From the cell containing the given text, extract its center point as [X, Y] coordinate. 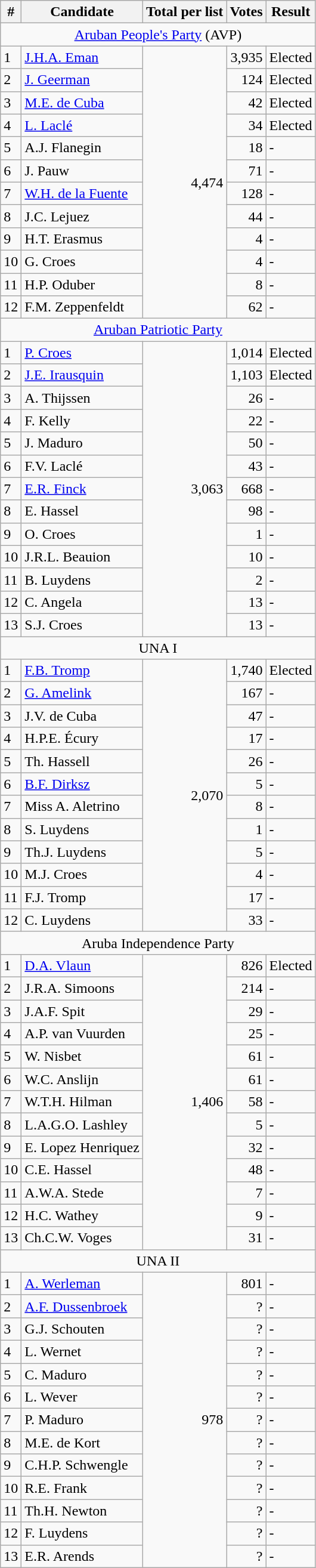
F.M. Zeppenfeldt [82, 307]
62 [246, 307]
Aruba Independence Party [158, 943]
B.F. Dirksz [82, 784]
G.J. Schouten [82, 1329]
F.V. Laclé [82, 466]
Th. Hassell [82, 761]
Result [291, 12]
43 [246, 466]
L. Wever [82, 1397]
W.H. de la Fuente [82, 193]
E.R. Arends [82, 1556]
47 [246, 716]
F.J. Tromp [82, 897]
J. Pauw [82, 171]
42 [246, 103]
167 [246, 693]
W.C. Anslijn [82, 1079]
71 [246, 171]
1,740 [246, 671]
M.E. de Kort [82, 1443]
Votes [246, 12]
M.J. Croes [82, 875]
J.R.L. Beauion [82, 557]
Candidate [82, 12]
S.J. Croes [82, 625]
A.P. van Vuurden [82, 1034]
25 [246, 1034]
1,014 [246, 353]
50 [246, 443]
128 [246, 193]
P. Maduro [82, 1420]
W.T.H. Hilman [82, 1102]
B. Luydens [82, 579]
3,935 [246, 57]
UNA I [158, 647]
Total per list [184, 12]
978 [184, 1420]
3,063 [184, 489]
J.R.A. Simoons [82, 988]
J.C. Lejuez [82, 216]
F. Kelly [82, 421]
H.P. Oduber [82, 285]
R.E. Frank [82, 1488]
18 [246, 148]
L.A.G.O. Lashley [82, 1125]
A.J. Flanegin [82, 148]
98 [246, 511]
J.A.F. Spit [82, 1011]
Th.J. Luydens [82, 852]
W. Nisbet [82, 1057]
# [11, 12]
G. Croes [82, 261]
C.H.P. Schwengle [82, 1465]
22 [246, 421]
Aruban People's Party (AVP) [158, 35]
O. Croes [82, 534]
Aruban Patriotic Party [158, 330]
F.B. Tromp [82, 671]
M.E. de Cuba [82, 103]
34 [246, 125]
801 [246, 1283]
C.E. Hassel [82, 1170]
A.F. Dussenbroek [82, 1306]
33 [246, 920]
L. Laclé [82, 125]
H.C. Wathey [82, 1215]
4,474 [184, 183]
E.R. Finck [82, 489]
C. Luydens [82, 920]
E. Lopez Henriquez [82, 1147]
1,406 [184, 1101]
32 [246, 1147]
48 [246, 1170]
J.E. Irausquin [82, 375]
668 [246, 489]
C. Maduro [82, 1374]
J.H.A. Eman [82, 57]
P. Croes [82, 353]
1,103 [246, 375]
J.V. de Cuba [82, 716]
E. Hassel [82, 511]
H.T. Erasmus [82, 239]
G. Amelink [82, 693]
58 [246, 1102]
F. Luydens [82, 1533]
D.A. Vlaun [82, 965]
L. Wernet [82, 1351]
Th.H. Newton [82, 1511]
J. Maduro [82, 443]
H.P.E. Écury [82, 739]
29 [246, 1011]
214 [246, 988]
A. Werleman [82, 1283]
Ch.C.W. Voges [82, 1238]
44 [246, 216]
J. Geerman [82, 80]
2,070 [184, 796]
A.W.A. Stede [82, 1193]
Miss A. Aletrino [82, 807]
UNA II [158, 1261]
S. Luydens [82, 829]
A. Thijssen [82, 398]
C. Angela [82, 602]
31 [246, 1238]
826 [246, 965]
124 [246, 80]
